Detect which cell encompasses the target text, then output its (X, Y) center coordinate. 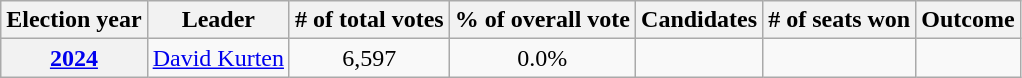
Election year (74, 20)
Leader (218, 20)
Outcome (968, 20)
0.0% (542, 58)
2024 (74, 58)
# of seats won (840, 20)
David Kurten (218, 58)
# of total votes (369, 20)
6,597 (369, 58)
Candidates (700, 20)
% of overall vote (542, 20)
